Scan for the cell matching the given text and deliver its (x, y) coordinate at center. 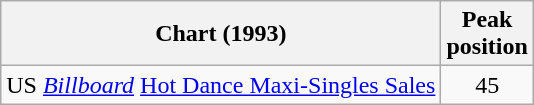
Peakposition (487, 34)
US Billboard Hot Dance Maxi-Singles Sales (221, 85)
45 (487, 85)
Chart (1993) (221, 34)
